Extract the [X, Y] coordinate from the center of the cell holding the provided text.  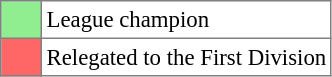
Relegated to the First Division [186, 57]
League champion [186, 20]
